Find where the given text appears and provide that cell's center as (X, Y) coordinate. 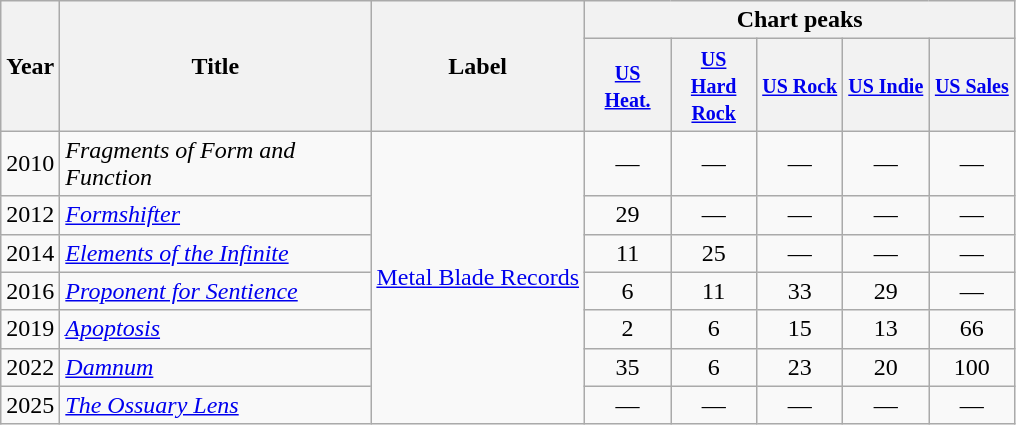
100 (972, 367)
13 (886, 329)
US Hard Rock (714, 85)
Proponent for Sentience (216, 291)
23 (800, 367)
25 (714, 253)
2025 (30, 405)
66 (972, 329)
Elements of the Infinite (216, 253)
15 (800, 329)
20 (886, 367)
2019 (30, 329)
US Indie (886, 85)
Formshifter (216, 215)
Title (216, 66)
US Rock (800, 85)
US Sales (972, 85)
35 (628, 367)
The Ossuary Lens (216, 405)
Year (30, 66)
Damnum (216, 367)
2022 (30, 367)
Chart peaks (800, 20)
2 (628, 329)
Metal Blade Records (478, 278)
Label (478, 66)
2010 (30, 164)
2014 (30, 253)
2016 (30, 291)
US Heat. (628, 85)
2012 (30, 215)
Apoptosis (216, 329)
Fragments of Form and Function (216, 164)
33 (800, 291)
